Search for the cell housing the specified text and yield its (X, Y) center coordinate. 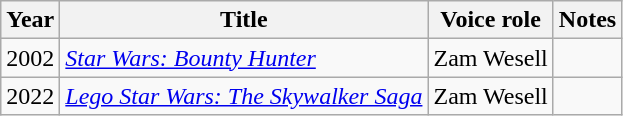
Voice role (490, 20)
Star Wars: Bounty Hunter (244, 58)
Year (30, 20)
2002 (30, 58)
Lego Star Wars: The Skywalker Saga (244, 96)
Notes (587, 20)
Title (244, 20)
2022 (30, 96)
